Detect which cell encompasses the target text, then output its [X, Y] center coordinate. 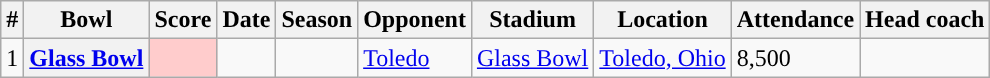
8,500 [795, 58]
Opponent [415, 20]
Head coach [925, 20]
Attendance [795, 20]
Season [317, 20]
# [12, 20]
Bowl [86, 20]
Toledo [415, 58]
Toledo, Ohio [662, 58]
1 [12, 58]
Score [183, 20]
Location [662, 20]
Date [246, 20]
Stadium [532, 20]
